Search for the cell housing the specified text and yield its [X, Y] center coordinate. 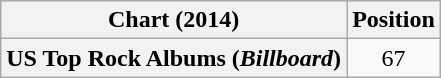
Chart (2014) [174, 20]
67 [394, 58]
Position [394, 20]
US Top Rock Albums (Billboard) [174, 58]
